Identify which cell holds the provided text, then report its [x, y] central coordinate. 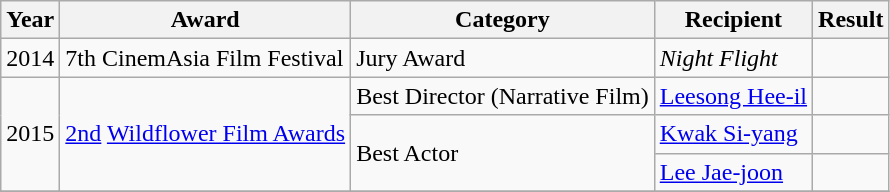
Recipient [733, 20]
Award [206, 20]
2nd Wildflower Film Awards [206, 134]
Night Flight [733, 58]
Category [503, 20]
2014 [30, 58]
Best Actor [503, 153]
7th CinemAsia Film Festival [206, 58]
Result [851, 20]
Year [30, 20]
Jury Award [503, 58]
Best Director (Narrative Film) [503, 96]
Lee Jae-joon [733, 172]
Kwak Si-yang [733, 134]
Leesong Hee-il [733, 96]
2015 [30, 134]
